Provide the (X, Y) coordinate of the cell's center where the given text is located.  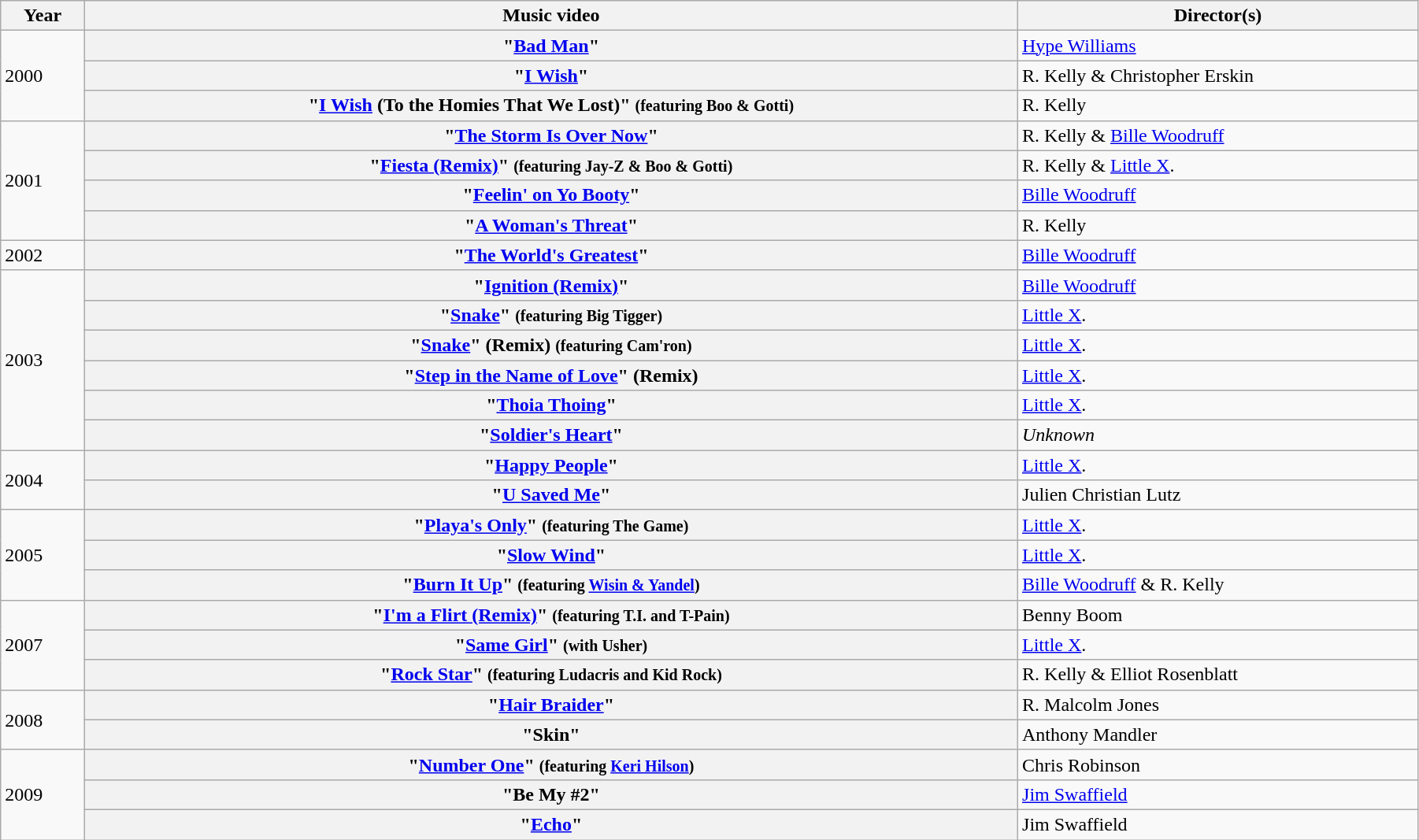
2009 (43, 794)
"Same Girl" (with Usher) (551, 645)
2001 (43, 180)
R. Kelly & Little X. (1218, 165)
"I Wish (To the Homies That We Lost)" (featuring Boo & Gotti) (551, 105)
"Echo" (551, 824)
"I'm a Flirt (Remix)" (featuring T.I. and T-Pain) (551, 615)
R. Malcolm Jones (1218, 705)
2002 (43, 255)
"The World's Greatest" (551, 255)
Julien Christian Lutz (1218, 495)
"Happy People" (551, 465)
"Feelin' on Yo Booty" (551, 195)
"Rock Star" (featuring Ludacris and Kid Rock) (551, 675)
2000 (43, 76)
2007 (43, 645)
"Step in the Name of Love" (Remix) (551, 376)
Anthony Mandler (1218, 735)
R. Kelly & Elliot Rosenblatt (1218, 675)
"A Woman's Threat" (551, 225)
Benny Boom (1218, 615)
"Be My #2" (551, 794)
"Thoia Thoing" (551, 405)
Hype Williams (1218, 46)
"Snake" (featuring Big Tigger) (551, 315)
"Ignition (Remix)" (551, 285)
"Hair Braider" (551, 705)
"Bad Man" (551, 46)
2005 (43, 555)
Music video (551, 16)
2003 (43, 360)
Bille Woodruff & R. Kelly (1218, 585)
"Snake" (Remix) (featuring Cam'ron) (551, 345)
"Number One" (featuring Keri Hilson) (551, 764)
"The Storm Is Over Now" (551, 135)
"Burn It Up" (featuring Wisin & Yandel) (551, 585)
"Fiesta (Remix)" (featuring Jay-Z & Boo & Gotti) (551, 165)
"Slow Wind" (551, 555)
"U Saved Me" (551, 495)
R. Kelly & Bille Woodruff (1218, 135)
"Skin" (551, 735)
Unknown (1218, 435)
Director(s) (1218, 16)
2004 (43, 480)
R. Kelly & Christopher Erskin (1218, 76)
Chris Robinson (1218, 764)
"I Wish" (551, 76)
2008 (43, 720)
Year (43, 16)
"Soldier's Heart" (551, 435)
"Playa's Only" (featuring The Game) (551, 525)
